For the text-containing cell, return its midpoint in (x, y) coordinate format. 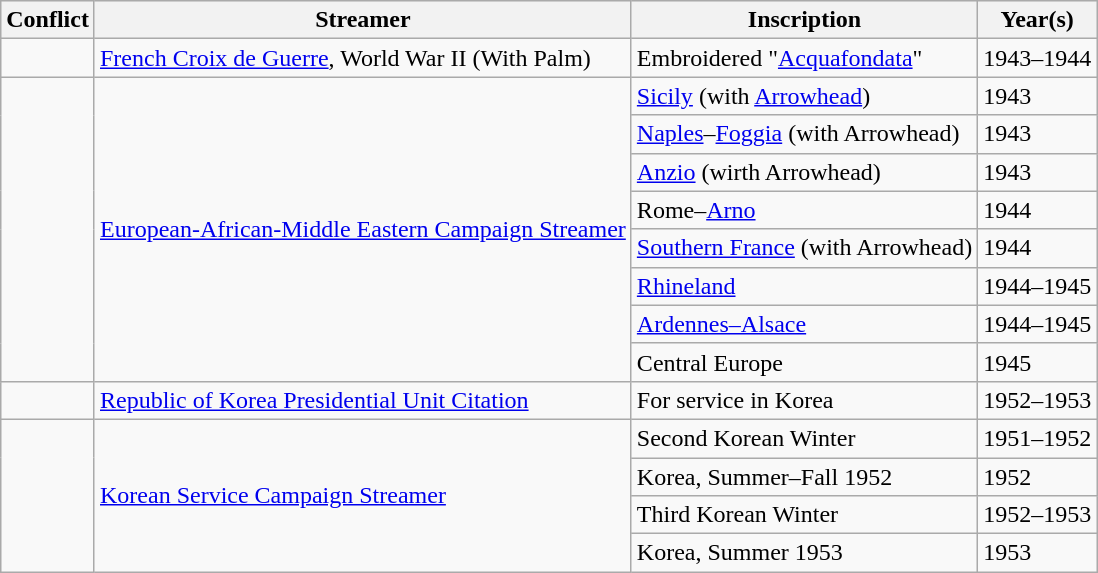
1943–1944 (1038, 58)
For service in Korea (804, 400)
Southern France (with Arrowhead) (804, 248)
Rhineland (804, 286)
Third Korean Winter (804, 515)
Inscription (804, 20)
Central Europe (804, 362)
1953 (1038, 553)
French Croix de Guerre, World War II (With Palm) (362, 58)
Embroidered "Acquafondata" (804, 58)
Rome–Arno (804, 210)
Sicily (with Arrowhead) (804, 96)
1945 (1038, 362)
Republic of Korea Presidential Unit Citation (362, 400)
Streamer (362, 20)
Korea, Summer 1953 (804, 553)
Anzio (wirth Arrowhead) (804, 172)
Naples–Foggia (with Arrowhead) (804, 134)
1952 (1038, 477)
Korean Service Campaign Streamer (362, 495)
Korea, Summer–Fall 1952 (804, 477)
Second Korean Winter (804, 438)
Year(s) (1038, 20)
European-African-Middle Eastern Campaign Streamer (362, 229)
1951–1952 (1038, 438)
Ardennes–Alsace (804, 324)
Conflict (48, 20)
